From the cell containing the given text, extract its center point as [x, y] coordinate. 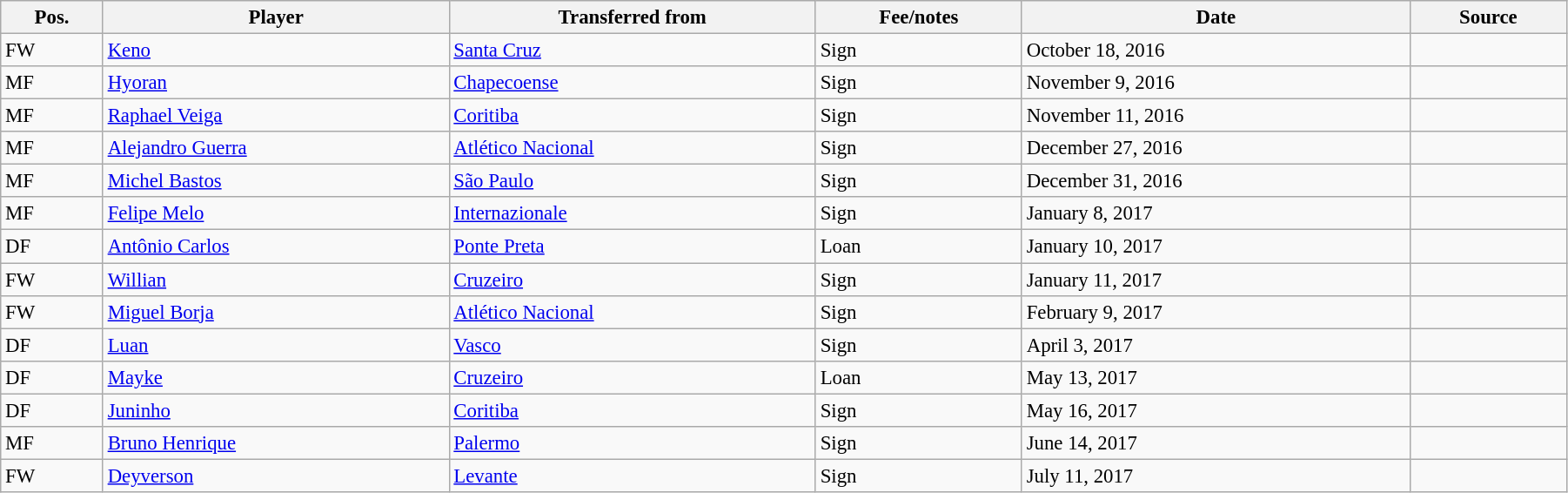
November 9, 2016 [1216, 83]
July 11, 2017 [1216, 476]
Pos. [52, 17]
October 18, 2016 [1216, 51]
February 9, 2017 [1216, 312]
Hyoran [276, 83]
December 31, 2016 [1216, 181]
Miguel Borja [276, 312]
Ponte Preta [632, 246]
December 27, 2016 [1216, 148]
Felipe Melo [276, 213]
Deyverson [276, 476]
Player [276, 17]
Juninho [276, 410]
Fee/notes [919, 17]
Vasco [632, 345]
Antônio Carlos [276, 246]
Raphael Veiga [276, 116]
Source [1488, 17]
April 3, 2017 [1216, 345]
Willian [276, 280]
Mayke [276, 377]
São Paulo [632, 181]
Michel Bastos [276, 181]
January 10, 2017 [1216, 246]
November 11, 2016 [1216, 116]
May 16, 2017 [1216, 410]
Transferred from [632, 17]
Luan [276, 345]
Levante [632, 476]
Internazionale [632, 213]
May 13, 2017 [1216, 377]
Keno [276, 51]
Bruno Henrique [276, 443]
June 14, 2017 [1216, 443]
Chapecoense [632, 83]
January 11, 2017 [1216, 280]
Date [1216, 17]
January 8, 2017 [1216, 213]
Palermo [632, 443]
Santa Cruz [632, 51]
Alejandro Guerra [276, 148]
